Capture the cell that displays the provided text and extract its [x, y] central coordinate. 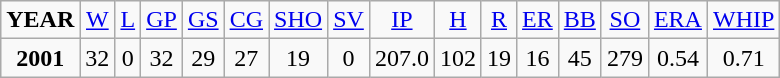
SHO [298, 20]
W [98, 20]
IP [402, 20]
45 [580, 58]
CG [246, 20]
207.0 [402, 58]
29 [203, 58]
2001 [40, 58]
279 [624, 58]
YEAR [40, 20]
SV [349, 20]
102 [458, 58]
16 [538, 58]
0.71 [743, 58]
L [128, 20]
H [458, 20]
ER [538, 20]
0.54 [678, 58]
27 [246, 58]
WHIP [743, 20]
R [498, 20]
GP [162, 20]
ERA [678, 20]
BB [580, 20]
SO [624, 20]
GS [203, 20]
